From the cell containing the given text, extract its center point as [x, y] coordinate. 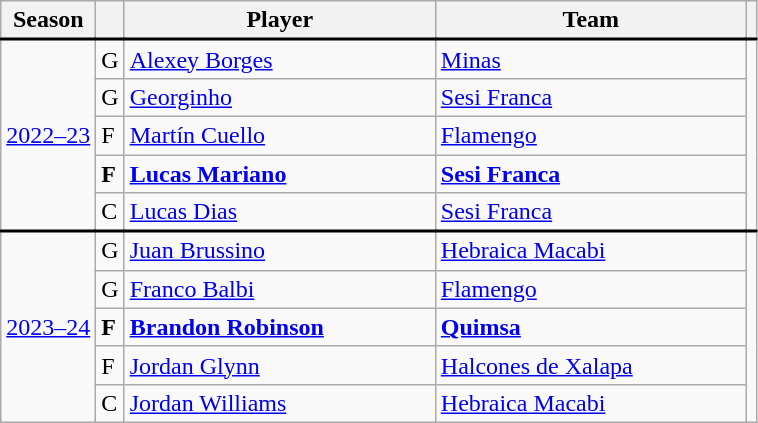
Martín Cuello [280, 135]
2023–24 [48, 326]
Brandon Robinson [280, 327]
Halcones de Xalapa [590, 365]
Season [48, 20]
2022–23 [48, 136]
Lucas Dias [280, 212]
Minas [590, 60]
Franco Balbi [280, 289]
Jordan Williams [280, 403]
Quimsa [590, 327]
Alexey Borges [280, 60]
Lucas Mariano [280, 173]
Team [590, 20]
Jordan Glynn [280, 365]
Georginho [280, 97]
Juan Brussino [280, 250]
Player [280, 20]
